Return the [x, y] coordinate for the center point of the cell that contains the specified text.  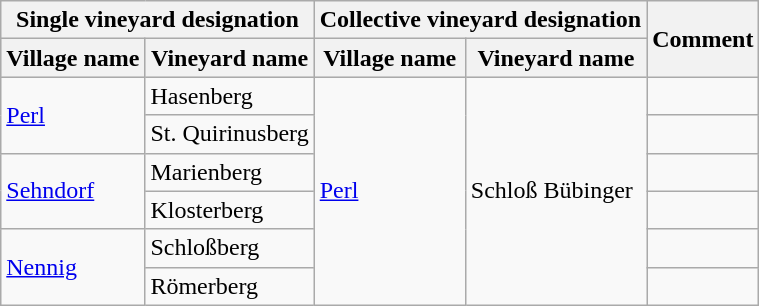
Marienberg [230, 172]
Schloßberg [230, 248]
Nennig [73, 267]
Hasenberg [230, 96]
Single vineyard designation [158, 20]
Collective vineyard designation [480, 20]
Römerberg [230, 286]
St. Quirinusberg [230, 134]
Sehndorf [73, 191]
Klosterberg [230, 210]
Schloß Bübinger [556, 191]
Comment [703, 39]
